Extract the [x, y] coordinate from the center of the cell holding the provided text.  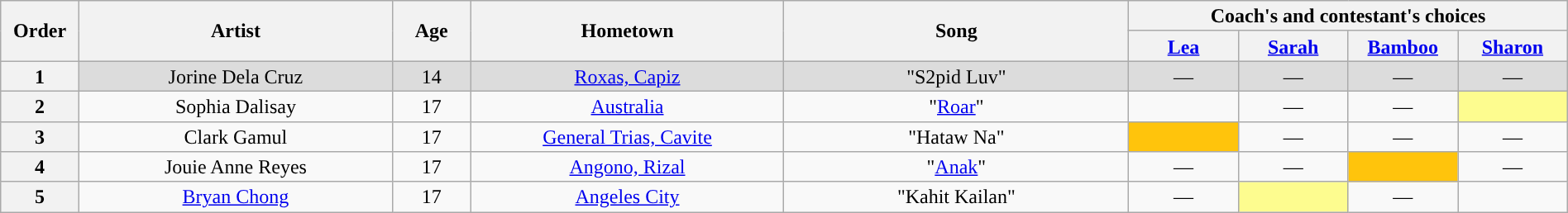
3 [40, 137]
Hometown [627, 31]
Angeles City [627, 196]
Lea [1184, 46]
Age [432, 31]
Sarah [1293, 46]
Australia [627, 106]
General Trias, Cavite [627, 137]
Sophia Dalisay [235, 106]
2 [40, 106]
"S2pid Luv" [956, 76]
1 [40, 76]
Song [956, 31]
Jouie Anne Reyes [235, 167]
4 [40, 167]
"Roar" [956, 106]
Roxas, Capiz [627, 76]
"Anak" [956, 167]
Coach's and contestant's choices [1348, 17]
Clark Gamul [235, 137]
"Kahit Kailan" [956, 196]
Bryan Chong [235, 196]
Jorine Dela Cruz [235, 76]
Order [40, 31]
Artist [235, 31]
Sharon [1513, 46]
Bamboo [1403, 46]
"Hataw Na" [956, 137]
5 [40, 196]
14 [432, 76]
Angono, Rizal [627, 167]
